For the text-containing cell, return its midpoint in (X, Y) coordinate format. 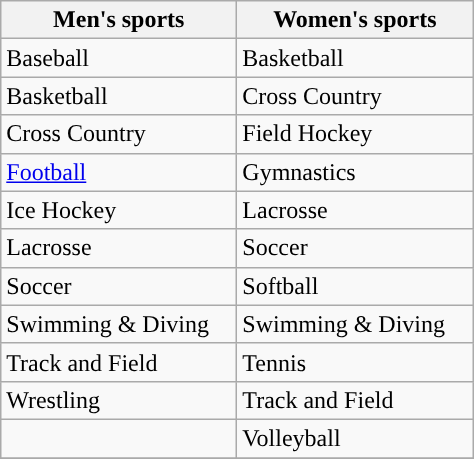
Softball (355, 286)
Baseball (119, 58)
Tennis (355, 362)
Ice Hockey (119, 210)
Men's sports (119, 20)
Volleyball (355, 438)
Football (119, 172)
Women's sports (355, 20)
Gymnastics (355, 172)
Field Hockey (355, 134)
Wrestling (119, 400)
